Search for the cell housing the specified text and yield its (X, Y) center coordinate. 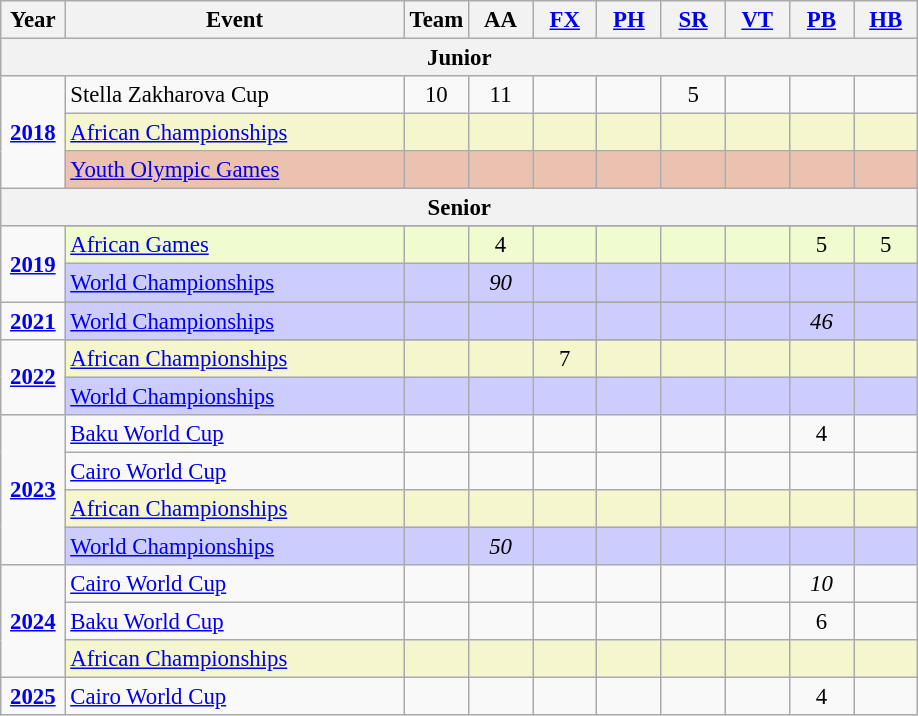
Year (33, 20)
11 (500, 95)
Team (436, 20)
50 (500, 546)
2024 (33, 622)
Junior (460, 58)
PH (629, 20)
7 (565, 358)
PB (821, 20)
HB (886, 20)
VT (757, 20)
SR (693, 20)
2021 (33, 321)
Senior (460, 208)
2025 (33, 697)
AA (500, 20)
Youth Olympic Games (234, 170)
Event (234, 20)
2022 (33, 376)
Stella Zakharova Cup (234, 95)
African Games (234, 245)
90 (500, 283)
2018 (33, 132)
FX (565, 20)
2023 (33, 489)
46 (821, 321)
6 (821, 621)
2019 (33, 264)
